Pinpoint the cell where the given text exists, returning its [X, Y] midpoint coordinate. 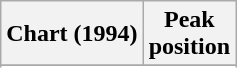
Chart (1994) [72, 34]
Peakposition [189, 34]
